Identify which cell holds the provided text, then report its (X, Y) central coordinate. 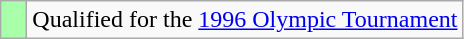
Qualified for the 1996 Olympic Tournament (245, 20)
